Identify which cell holds the provided text, then report its (x, y) central coordinate. 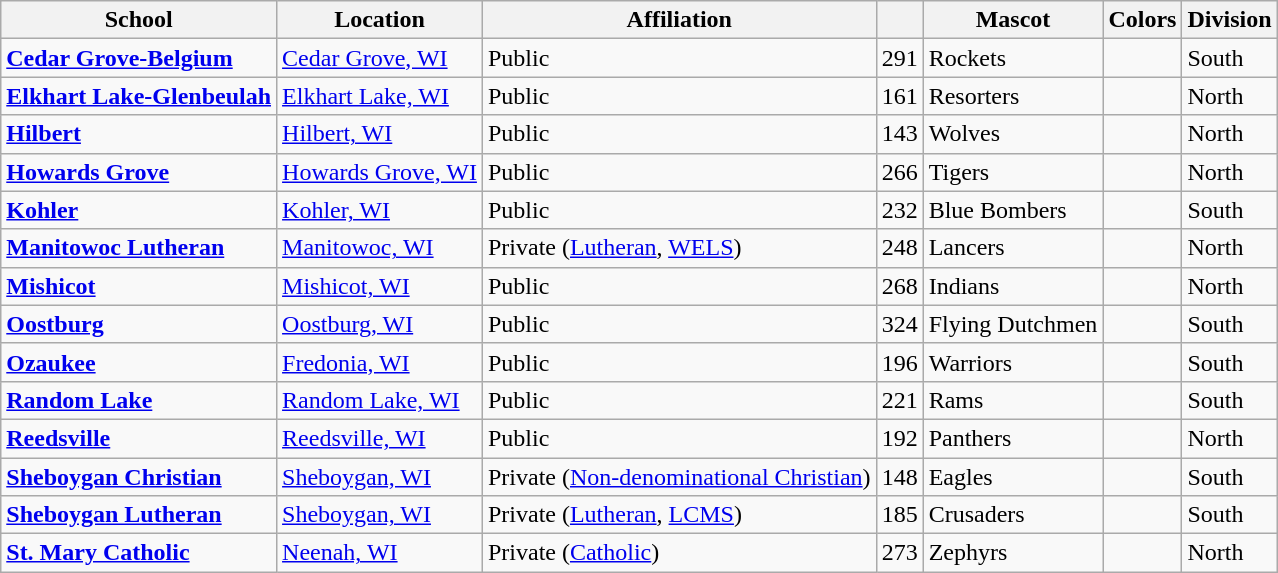
Indians (1013, 286)
185 (900, 515)
Mishicot (139, 286)
Kohler, WI (380, 210)
Cedar Grove-Belgium (139, 58)
Howards Grove, WI (380, 172)
Division (1230, 20)
Sheboygan Christian (139, 477)
221 (900, 400)
Mishicot, WI (380, 286)
Reedsville (139, 438)
291 (900, 58)
Rams (1013, 400)
Howards Grove (139, 172)
Oostburg, WI (380, 324)
School (139, 20)
Random Lake (139, 400)
273 (900, 553)
Elkhart Lake, WI (380, 96)
St. Mary Catholic (139, 553)
Manitowoc Lutheran (139, 248)
Ozaukee (139, 362)
Colors (1142, 20)
Manitowoc, WI (380, 248)
Resorters (1013, 96)
Hilbert (139, 134)
Panthers (1013, 438)
Fredonia, WI (380, 362)
268 (900, 286)
324 (900, 324)
Oostburg (139, 324)
Warriors (1013, 362)
Random Lake, WI (380, 400)
266 (900, 172)
148 (900, 477)
161 (900, 96)
Flying Dutchmen (1013, 324)
196 (900, 362)
Hilbert, WI (380, 134)
Lancers (1013, 248)
232 (900, 210)
143 (900, 134)
Kohler (139, 210)
Eagles (1013, 477)
Wolves (1013, 134)
Crusaders (1013, 515)
Blue Bombers (1013, 210)
Rockets (1013, 58)
192 (900, 438)
Private (Lutheran, LCMS) (679, 515)
Cedar Grove, WI (380, 58)
Elkhart Lake-Glenbeulah (139, 96)
Reedsville, WI (380, 438)
Private (Lutheran, WELS) (679, 248)
Neenah, WI (380, 553)
Private (Catholic) (679, 553)
Mascot (1013, 20)
248 (900, 248)
Affiliation (679, 20)
Location (380, 20)
Zephyrs (1013, 553)
Sheboygan Lutheran (139, 515)
Private (Non-denominational Christian) (679, 477)
Tigers (1013, 172)
